Return the [X, Y] coordinate for the center point of the cell that contains the specified text.  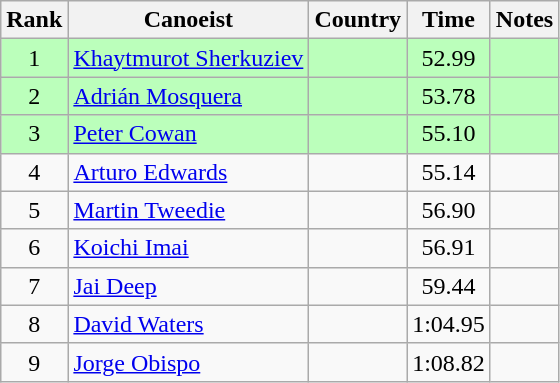
4 [34, 172]
56.91 [449, 248]
Notes [524, 20]
Rank [34, 20]
Country [358, 20]
5 [34, 210]
Jorge Obispo [188, 362]
2 [34, 96]
1 [34, 58]
9 [34, 362]
Canoeist [188, 20]
1:04.95 [449, 324]
Adrián Mosquera [188, 96]
53.78 [449, 96]
Peter Cowan [188, 134]
Khaytmurot Sherkuziev [188, 58]
1:08.82 [449, 362]
3 [34, 134]
Time [449, 20]
David Waters [188, 324]
7 [34, 286]
55.14 [449, 172]
52.99 [449, 58]
59.44 [449, 286]
55.10 [449, 134]
Jai Deep [188, 286]
8 [34, 324]
Koichi Imai [188, 248]
6 [34, 248]
Martin Tweedie [188, 210]
Arturo Edwards [188, 172]
56.90 [449, 210]
